Return the (X, Y) coordinate for the center point of the cell that contains the specified text.  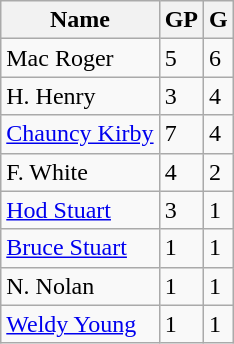
Mac Roger (80, 58)
2 (219, 172)
G (219, 20)
Chauncy Kirby (80, 134)
7 (181, 134)
Hod Stuart (80, 210)
F. White (80, 172)
Name (80, 20)
Weldy Young (80, 324)
5 (181, 58)
Bruce Stuart (80, 248)
N. Nolan (80, 286)
6 (219, 58)
H. Henry (80, 96)
GP (181, 20)
